For the text-containing cell, return its midpoint in (X, Y) coordinate format. 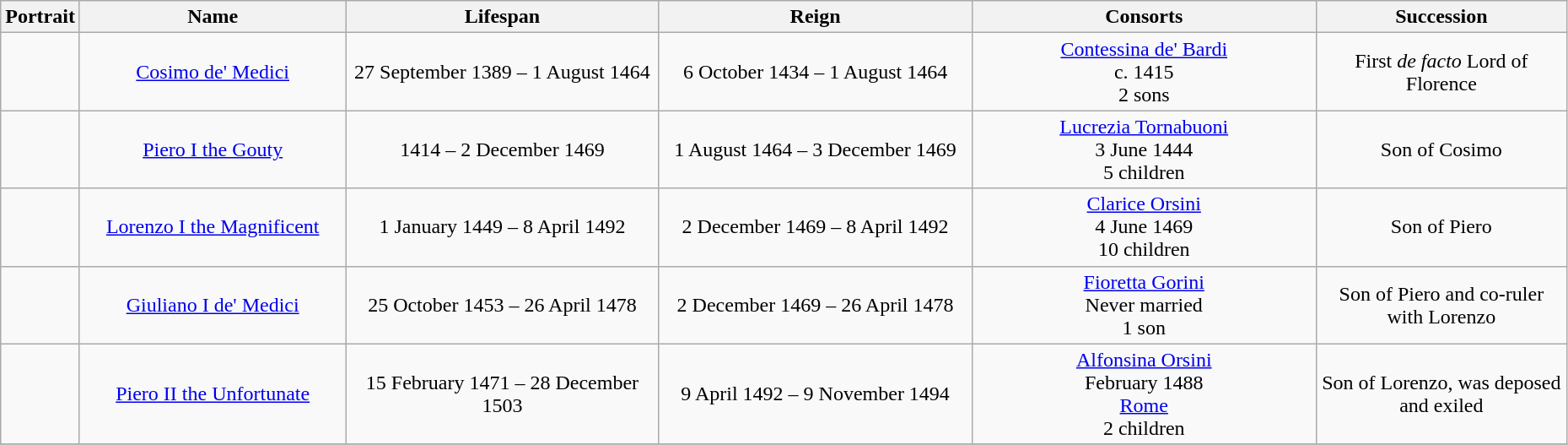
2 December 1469 – 8 April 1492 (815, 227)
Son of Cosimo (1441, 149)
Lifespan (503, 17)
Alfonsina OrsiniFebruary 1488Rome2 children (1144, 393)
Son of Piero (1441, 227)
Cosimo de' Medici (213, 72)
Lorenzo I the Magnificent (213, 227)
Fioretta GoriniNever married1 son (1144, 305)
Succession (1441, 17)
First de facto Lord of Florence (1441, 72)
1414 – 2 December 1469 (503, 149)
27 September 1389 – 1 August 1464 (503, 72)
Piero II the Unfortunate (213, 393)
15 February 1471 – 28 December 1503 (503, 393)
Contessina de' Bardic. 14152 sons (1144, 72)
Son of Lorenzo, was deposed and exiled (1441, 393)
6 October 1434 – 1 August 1464 (815, 72)
Portrait (40, 17)
Piero I the Gouty (213, 149)
1 January 1449 – 8 April 1492 (503, 227)
Lucrezia Tornabuoni3 June 14445 children (1144, 149)
Son of Piero and co-ruler with Lorenzo (1441, 305)
9 April 1492 – 9 November 1494 (815, 393)
Consorts (1144, 17)
2 December 1469 – 26 April 1478 (815, 305)
Name (213, 17)
1 August 1464 – 3 December 1469 (815, 149)
Giuliano I de' Medici (213, 305)
Reign (815, 17)
25 October 1453 – 26 April 1478 (503, 305)
Clarice Orsini4 June 146910 children (1144, 227)
